For the text-containing cell, return its midpoint in [x, y] coordinate format. 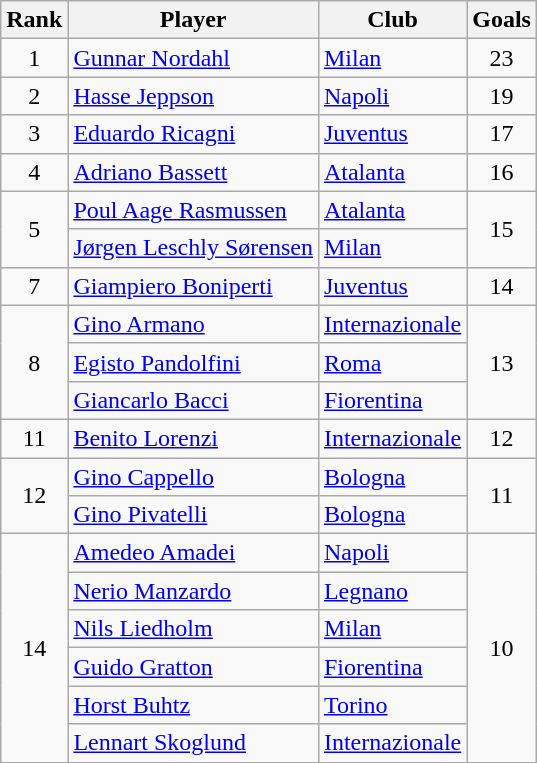
Roma [392, 362]
Goals [502, 20]
Poul Aage Rasmussen [194, 210]
Guido Gratton [194, 667]
Horst Buhtz [194, 705]
Player [194, 20]
4 [34, 172]
Rank [34, 20]
10 [502, 648]
16 [502, 172]
Jørgen Leschly Sørensen [194, 248]
Egisto Pandolfini [194, 362]
Benito Lorenzi [194, 438]
Nils Liedholm [194, 629]
Giancarlo Bacci [194, 400]
Gino Cappello [194, 477]
Amedeo Amadei [194, 553]
13 [502, 362]
Hasse Jeppson [194, 96]
Nerio Manzardo [194, 591]
Lennart Skoglund [194, 743]
Club [392, 20]
5 [34, 229]
Eduardo Ricagni [194, 134]
Legnano [392, 591]
23 [502, 58]
19 [502, 96]
Gino Pivatelli [194, 515]
17 [502, 134]
15 [502, 229]
1 [34, 58]
Gino Armano [194, 324]
3 [34, 134]
8 [34, 362]
Adriano Bassett [194, 172]
Torino [392, 705]
7 [34, 286]
Giampiero Boniperti [194, 286]
Gunnar Nordahl [194, 58]
2 [34, 96]
